For the text-containing cell, return its midpoint in [x, y] coordinate format. 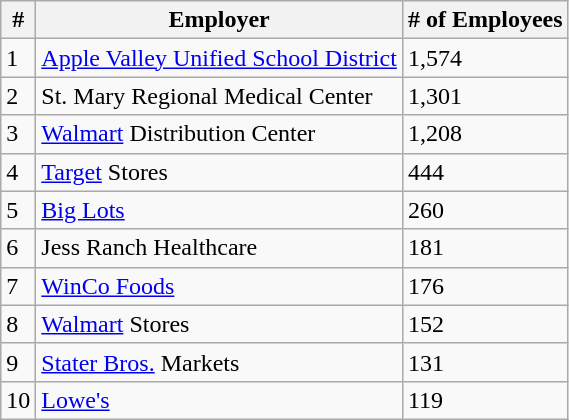
176 [485, 286]
Big Lots [220, 210]
6 [18, 248]
152 [485, 324]
131 [485, 362]
3 [18, 134]
10 [18, 400]
Walmart Stores [220, 324]
1,574 [485, 58]
St. Mary Regional Medical Center [220, 96]
# of Employees [485, 20]
1 [18, 58]
1,208 [485, 134]
2 [18, 96]
1,301 [485, 96]
WinCo Foods [220, 286]
Walmart Distribution Center [220, 134]
119 [485, 400]
8 [18, 324]
7 [18, 286]
Stater Bros. Markets [220, 362]
Jess Ranch Healthcare [220, 248]
181 [485, 248]
4 [18, 172]
260 [485, 210]
444 [485, 172]
9 [18, 362]
Apple Valley Unified School District [220, 58]
# [18, 20]
5 [18, 210]
Lowe's [220, 400]
Employer [220, 20]
Target Stores [220, 172]
